Output the (X, Y) coordinate of the center of the cell containing the given text.  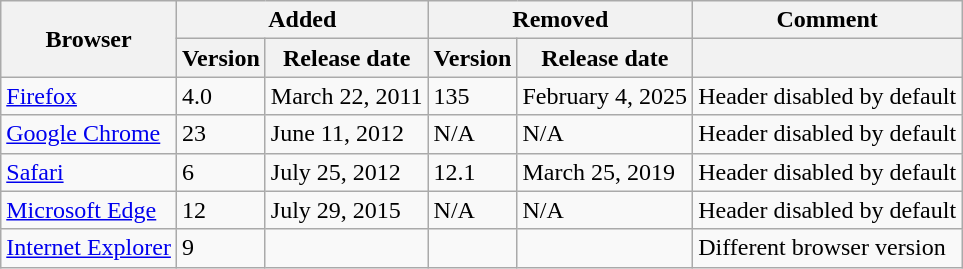
Comment (828, 20)
March 22, 2011 (346, 96)
12 (220, 210)
135 (472, 96)
July 25, 2012 (346, 172)
Browser (89, 39)
Microsoft Edge (89, 210)
Internet Explorer (89, 248)
4.0 (220, 96)
23 (220, 134)
June 11, 2012 (346, 134)
Removed (560, 20)
July 29, 2015 (346, 210)
March 25, 2019 (605, 172)
Safari (89, 172)
6 (220, 172)
12.1 (472, 172)
Google Chrome (89, 134)
February 4, 2025 (605, 96)
Different browser version (828, 248)
Firefox (89, 96)
Added (302, 20)
9 (220, 248)
